Find where the given text appears and provide that cell's center as (x, y) coordinate. 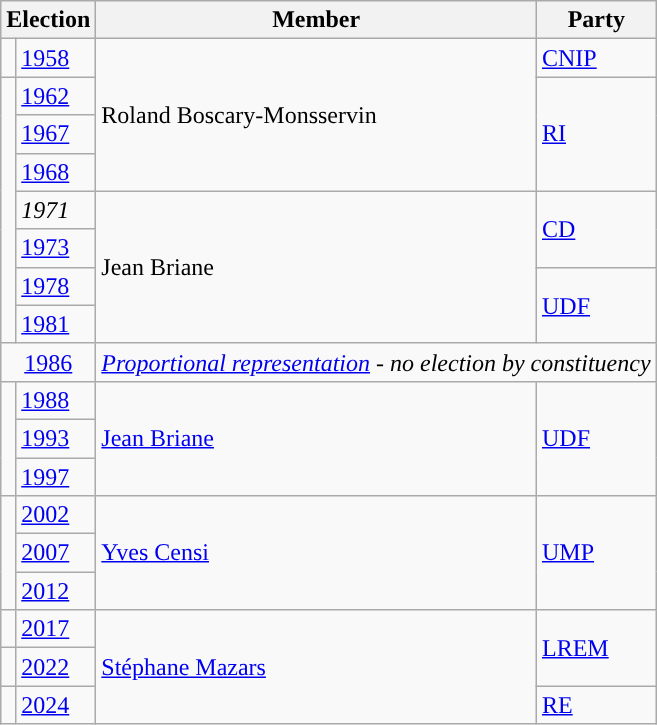
CD (596, 229)
1958 (56, 58)
1968 (56, 172)
1981 (56, 324)
1971 (56, 210)
Member (316, 20)
Party (596, 20)
Stéphane Mazars (316, 667)
Proportional representation - no election by constituency (376, 362)
1967 (56, 134)
Roland Boscary-Monsservin (316, 115)
2017 (56, 629)
RE (596, 705)
1997 (56, 477)
Election (48, 20)
1978 (56, 286)
2012 (56, 591)
1962 (56, 96)
2024 (56, 705)
Yves Censi (316, 553)
LREM (596, 648)
1993 (56, 438)
CNIP (596, 58)
RI (596, 134)
2007 (56, 553)
2022 (56, 667)
1988 (56, 400)
2002 (56, 515)
UMP (596, 553)
1973 (56, 248)
1986 (48, 362)
